Provide the (X, Y) coordinate of the cell's center where the given text is located.  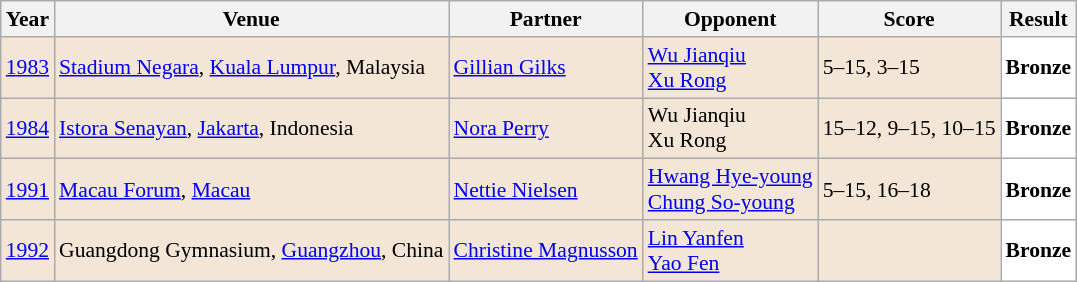
Nora Perry (545, 128)
Gillian Gilks (545, 68)
Macau Forum, Macau (251, 190)
5–15, 16–18 (910, 190)
1992 (28, 250)
Stadium Negara, Kuala Lumpur, Malaysia (251, 68)
1983 (28, 68)
Nettie Nielsen (545, 190)
Venue (251, 19)
5–15, 3–15 (910, 68)
Year (28, 19)
1991 (28, 190)
Partner (545, 19)
Christine Magnusson (545, 250)
Guangdong Gymnasium, Guangzhou, China (251, 250)
Score (910, 19)
Lin Yanfen Yao Fen (730, 250)
Hwang Hye-young Chung So-young (730, 190)
Opponent (730, 19)
Result (1039, 19)
15–12, 9–15, 10–15 (910, 128)
1984 (28, 128)
Istora Senayan, Jakarta, Indonesia (251, 128)
